Capture the cell that displays the provided text and extract its [X, Y] central coordinate. 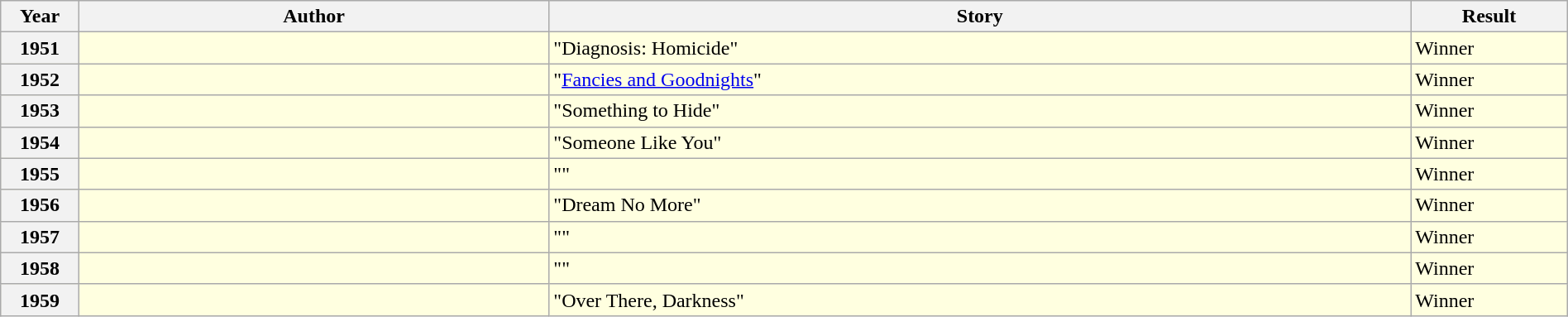
1955 [40, 174]
1957 [40, 237]
Author [313, 17]
1959 [40, 300]
"Someone Like You" [980, 142]
"Something to Hide" [980, 111]
"Dream No More" [980, 205]
1952 [40, 79]
"Fancies and Goodnights" [980, 79]
"Over There, Darkness" [980, 300]
"Diagnosis: Homicide" [980, 48]
1954 [40, 142]
1953 [40, 111]
1958 [40, 268]
Result [1489, 17]
1951 [40, 48]
Year [40, 17]
1956 [40, 205]
Story [980, 17]
